Scan for the cell matching the given text and deliver its [x, y] coordinate at center. 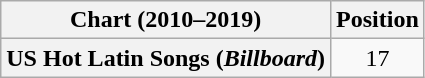
US Hot Latin Songs (Billboard) [166, 58]
17 [378, 58]
Chart (2010–2019) [166, 20]
Position [378, 20]
